Determine the [X, Y] coordinate at the center of the cell enclosing the given text.  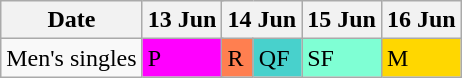
16 Jun [421, 20]
Date [72, 20]
Men's singles [72, 58]
R [238, 58]
P [182, 58]
M [421, 58]
13 Jun [182, 20]
15 Jun [342, 20]
14 Jun [262, 20]
SF [342, 58]
QF [277, 58]
